Search for the cell housing the specified text and yield its [x, y] center coordinate. 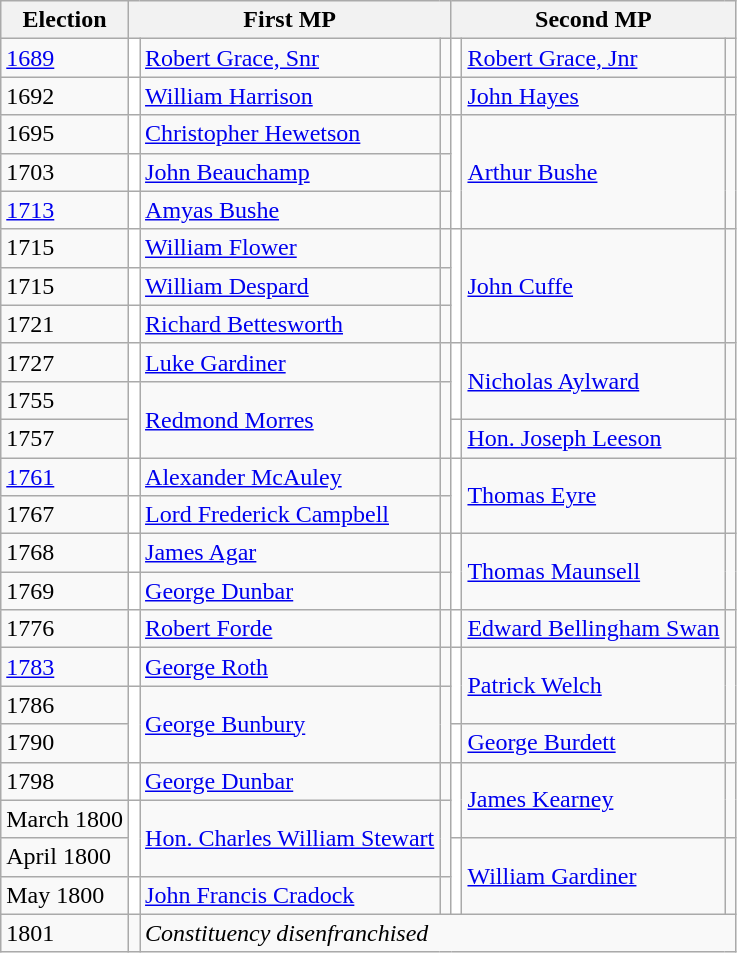
1761 [65, 477]
William Harrison [290, 96]
1783 [65, 667]
1790 [65, 743]
William Despard [290, 286]
Thomas Maunsell [594, 572]
John Beauchamp [290, 172]
Luke Gardiner [290, 362]
Hon. Joseph Leeson [594, 438]
1769 [65, 591]
First MP [289, 20]
John Francis Cradock [290, 895]
Arthur Bushe [594, 172]
Edward Bellingham Swan [594, 629]
1713 [65, 210]
1755 [65, 400]
Second MP [594, 20]
Robert Grace, Snr [290, 58]
William Flower [290, 248]
Constituency disenfranchised [438, 933]
1689 [65, 58]
Christopher Hewetson [290, 134]
Lord Frederick Campbell [290, 515]
John Cuffe [594, 286]
James Agar [290, 553]
March 1800 [65, 819]
Alexander McAuley [290, 477]
James Kearney [594, 800]
1786 [65, 705]
Richard Bettesworth [290, 324]
1757 [65, 438]
1695 [65, 134]
Election [65, 20]
George Roth [290, 667]
May 1800 [65, 895]
George Burdett [594, 743]
John Hayes [594, 96]
Thomas Eyre [594, 496]
Nicholas Aylward [594, 381]
1768 [65, 553]
George Bunbury [290, 724]
1798 [65, 781]
William Gardiner [594, 876]
1703 [65, 172]
1767 [65, 515]
Robert Grace, Jnr [594, 58]
Redmond Morres [290, 419]
1721 [65, 324]
Robert Forde [290, 629]
1692 [65, 96]
1801 [65, 933]
Amyas Bushe [290, 210]
April 1800 [65, 857]
1776 [65, 629]
Patrick Welch [594, 686]
1727 [65, 362]
Hon. Charles William Stewart [290, 838]
